Return (X, Y) of the center of cell containing provided text 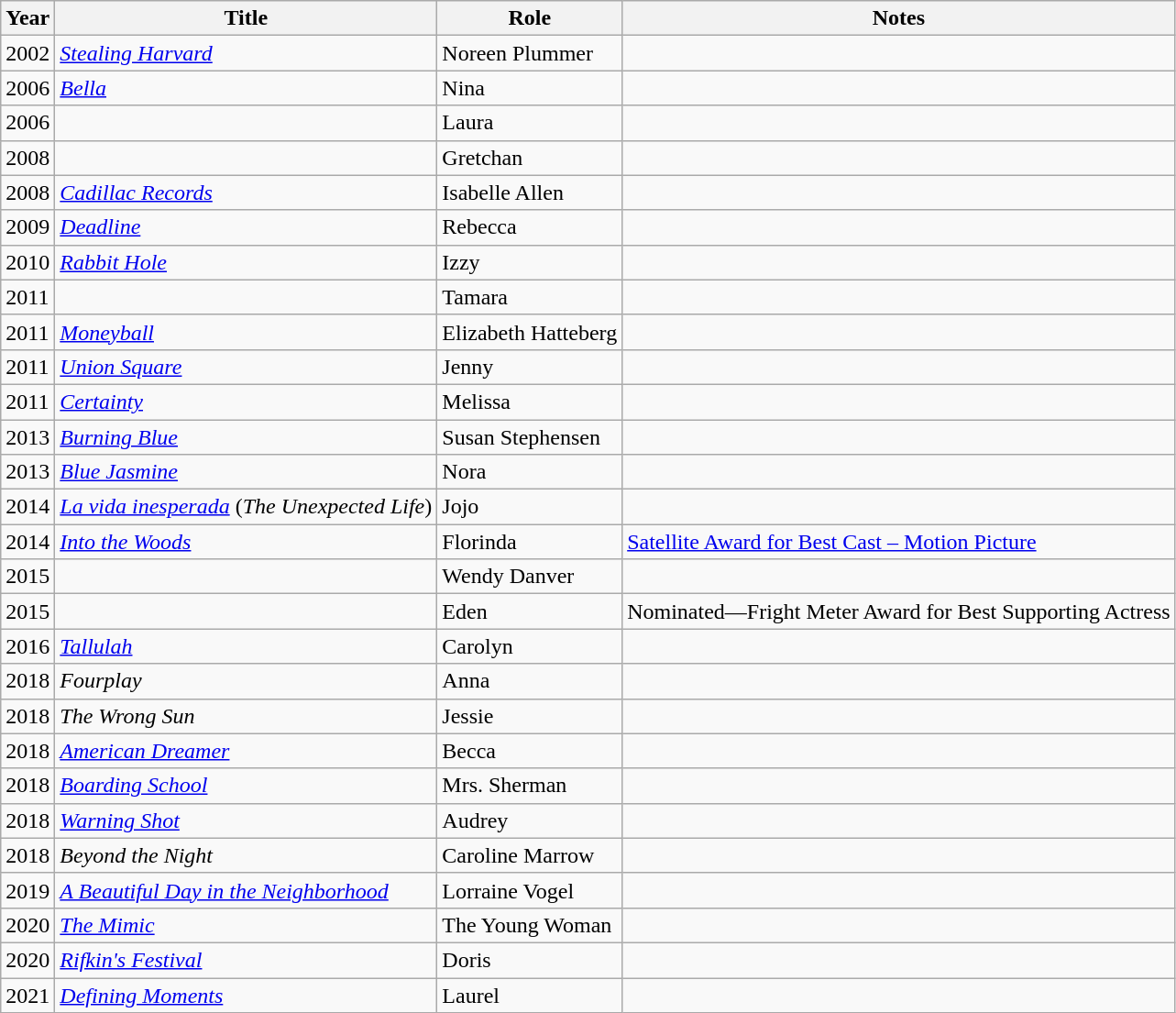
Nina (530, 88)
Deadline (246, 227)
Fourplay (246, 681)
Rifkin's Festival (246, 960)
Jessie (530, 716)
Lorraine Vogel (530, 890)
Union Square (246, 367)
Notes (898, 18)
Year (27, 18)
Florinda (530, 542)
Susan Stephensen (530, 437)
Burning Blue (246, 437)
2002 (27, 53)
The Mimic (246, 925)
Nominated—Fright Meter Award for Best Supporting Actress (898, 611)
Title (246, 18)
The Wrong Sun (246, 716)
2016 (27, 646)
Defining Moments (246, 995)
Noreen Plummer (530, 53)
Eden (530, 611)
Carolyn (530, 646)
Cadillac Records (246, 193)
Warning Shot (246, 820)
2009 (27, 227)
Isabelle Allen (530, 193)
2010 (27, 262)
Wendy Danver (530, 577)
Into the Woods (246, 542)
Bella (246, 88)
Caroline Marrow (530, 855)
Elizabeth Hatteberg (530, 332)
Audrey (530, 820)
Tamara (530, 297)
Melissa (530, 402)
Certainty (246, 402)
Blue Jasmine (246, 472)
Tallulah (246, 646)
2021 (27, 995)
Gretchan (530, 158)
American Dreamer (246, 751)
Mrs. Sherman (530, 786)
A Beautiful Day in the Neighborhood (246, 890)
La vida inesperada (The Unexpected Life) (246, 507)
Doris (530, 960)
Role (530, 18)
Nora (530, 472)
Jojo (530, 507)
Laura (530, 123)
Rabbit Hole (246, 262)
Stealing Harvard (246, 53)
Anna (530, 681)
Jenny (530, 367)
Beyond the Night (246, 855)
2019 (27, 890)
Moneyball (246, 332)
The Young Woman (530, 925)
Becca (530, 751)
Satellite Award for Best Cast – Motion Picture (898, 542)
Laurel (530, 995)
Izzy (530, 262)
Boarding School (246, 786)
Rebecca (530, 227)
